Capture the cell that displays the provided text and extract its (x, y) central coordinate. 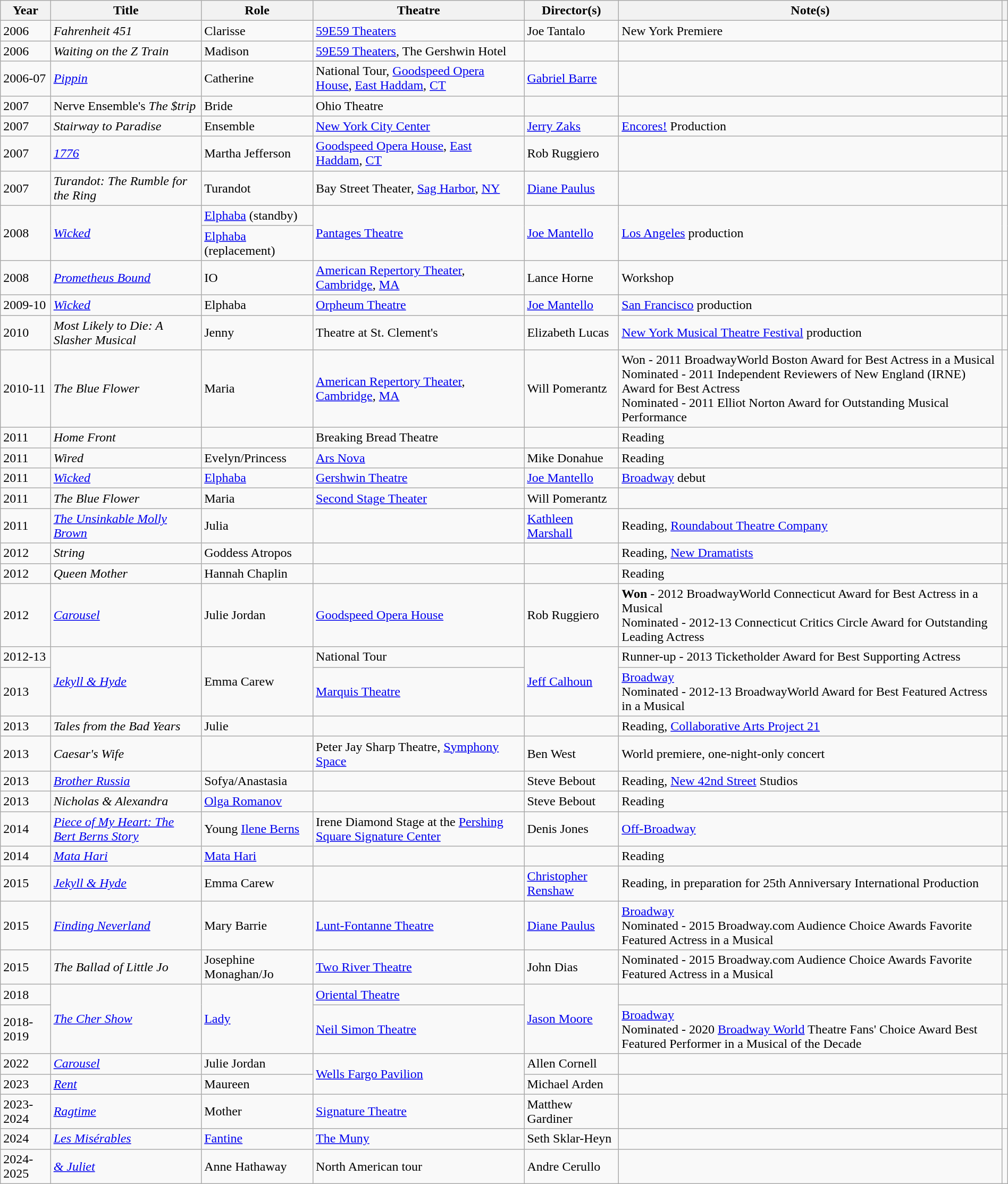
Jeff Calhoun (572, 681)
Reading, New Dramatists (810, 553)
Ohio Theatre (419, 106)
Broadway debut (810, 478)
Sofya/Anastasia (257, 781)
Theatre at St. Clement's (419, 332)
Gershwin Theatre (419, 478)
New York Premiere (810, 31)
Matthew Gardiner (572, 1112)
Jerry Zaks (572, 126)
Seth Sklar-Heyn (572, 1139)
Second Stage Theater (419, 498)
Julia (257, 526)
Tales from the Bad Years (126, 726)
Peter Jay Sharp Theatre, Symphony Space (419, 753)
Queen Mother (126, 573)
Orpheum Theatre (419, 305)
Ben West (572, 753)
John Dias (572, 967)
Finding Neverland (126, 925)
59E59 Theaters (419, 31)
Allen Cornell (572, 1064)
Ragtime (126, 1112)
Les Misérables (126, 1139)
The Unsinkable Molly Brown (126, 526)
Bride (257, 106)
1776 (126, 153)
Two River Theatre (419, 967)
Year (26, 11)
Olga Romanov (257, 801)
Gabriel Barre (572, 79)
Signature Theatre (419, 1112)
Irene Diamond Stage at the Pershing Square Signature Center (419, 829)
Ensemble (257, 126)
Lance Horne (572, 278)
Young Ilene Berns (257, 829)
North American tour (419, 1166)
Martha Jefferson (257, 153)
Nicholas & Alexandra (126, 801)
Pippin (126, 79)
Most Likely to Die: A Slasher Musical (126, 332)
Lady (257, 1019)
Prometheus Bound (126, 278)
Denis Jones (572, 829)
Andre Cerullo (572, 1166)
Goodspeed Opera House (419, 615)
Title (126, 11)
Brother Russia (126, 781)
Joe Tantalo (572, 31)
& Juliet (126, 1166)
Madison (257, 51)
World premiere, one-night-only concert (810, 753)
Christopher Renshaw (572, 884)
Caesar's Wife (126, 753)
2010-11 (26, 389)
Role (257, 11)
Stairway to Paradise (126, 126)
Mary Barrie (257, 925)
2024 (26, 1139)
Jason Moore (572, 1019)
Turandot (257, 188)
Elphaba (replacement) (257, 243)
Breaking Bread Theatre (419, 438)
Clarisse (257, 31)
59E59 Theaters, The Gershwin Hotel (419, 51)
Rent (126, 1084)
Anne Hathaway (257, 1166)
Turandot: The Rumble for the Ring (126, 188)
National Tour (419, 657)
Goddess Atropos (257, 553)
Mother (257, 1112)
2023 (26, 1084)
Reading, New 42nd Street Studios (810, 781)
New York Musical Theatre Festival production (810, 332)
Kathleen Marshall (572, 526)
Wells Fargo Pavilion (419, 1074)
IO (257, 278)
Wired (126, 458)
Elphaba (standby) (257, 215)
The Muny (419, 1139)
Goodspeed Opera House, East Haddam, CT (419, 153)
Catherine (257, 79)
Theatre (419, 11)
Oriental Theatre (419, 995)
New York City Center (419, 126)
Josephine Monaghan/Jo (257, 967)
Evelyn/Princess (257, 458)
Ars Nova (419, 458)
Piece of My Heart: The Bert Berns Story (126, 829)
Pantages Theatre (419, 233)
Lunt-Fontanne Theatre (419, 925)
Los Angeles production (810, 233)
San Francisco production (810, 305)
Hannah Chaplin (257, 573)
Runner-up - 2013 Ticketholder Award for Best Supporting Actress (810, 657)
Workshop (810, 278)
2018-2019 (26, 1029)
The Ballad of Little Jo (126, 967)
Off-Broadway (810, 829)
Note(s) (810, 11)
Reading, Collaborative Arts Project 21 (810, 726)
Nerve Ensemble's The $trip (126, 106)
The Cher Show (126, 1019)
Elizabeth Lucas (572, 332)
Reading, Roundabout Theatre Company (810, 526)
Julie (257, 726)
String (126, 553)
Marquis Theatre (419, 691)
2012-13 (26, 657)
2022 (26, 1064)
Fahrenheit 451 (126, 31)
2023-2024 (26, 1112)
Neil Simon Theatre (419, 1029)
Michael Arden (572, 1084)
Broadway Nominated - 2020 Broadway World Theatre Fans' Choice Award Best Featured Performer in a Musical of the Decade (810, 1029)
2018 (26, 995)
2024-2025 (26, 1166)
Director(s) (572, 11)
Bay Street Theater, Sag Harbor, NY (419, 188)
Reading, in preparation for 25th Anniversary International Production (810, 884)
2006-07 (26, 79)
Maureen (257, 1084)
Nominated - 2015 Broadway.com Audience Choice Awards Favorite Featured Actress in a Musical (810, 967)
Fantine (257, 1139)
National Tour, Goodspeed Opera House, East Haddam, CT (419, 79)
2010 (26, 332)
Home Front (126, 438)
Encores! Production (810, 126)
Broadway Nominated - 2012-13 BroadwayWorld Award for Best Featured Actress in a Musical (810, 691)
Mike Donahue (572, 458)
Broadway Nominated - 2015 Broadway.com Audience Choice Awards Favorite Featured Actress in a Musical (810, 925)
Waiting on the Z Train (126, 51)
Jenny (257, 332)
2009-10 (26, 305)
